Return (X, Y) of the center of cell containing provided text 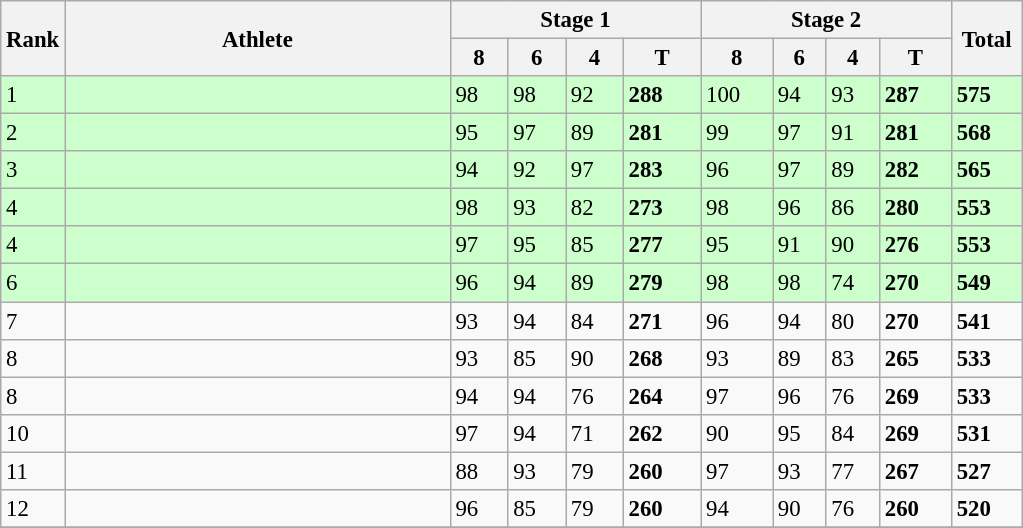
86 (853, 208)
100 (737, 95)
3 (33, 170)
77 (853, 471)
71 (595, 433)
83 (853, 358)
264 (662, 396)
262 (662, 433)
277 (662, 245)
12 (33, 509)
7 (33, 321)
265 (916, 358)
287 (916, 95)
Stage 2 (826, 20)
268 (662, 358)
549 (986, 283)
575 (986, 95)
11 (33, 471)
Total (986, 38)
82 (595, 208)
520 (986, 509)
Rank (33, 38)
74 (853, 283)
271 (662, 321)
273 (662, 208)
267 (916, 471)
288 (662, 95)
541 (986, 321)
Stage 1 (576, 20)
80 (853, 321)
568 (986, 133)
279 (662, 283)
276 (916, 245)
2 (33, 133)
282 (916, 170)
527 (986, 471)
Athlete (258, 38)
283 (662, 170)
88 (479, 471)
10 (33, 433)
531 (986, 433)
565 (986, 170)
99 (737, 133)
1 (33, 95)
280 (916, 208)
